Capture the cell that displays the provided text and extract its (X, Y) central coordinate. 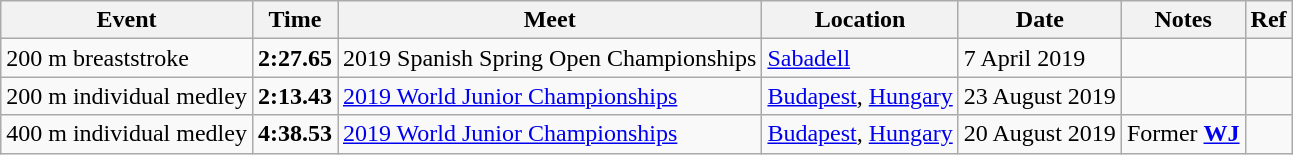
200 m individual medley (127, 96)
2019 Spanish Spring Open Championships (550, 58)
2:13.43 (294, 96)
20 August 2019 (1040, 134)
200 m breaststroke (127, 58)
Notes (1183, 20)
Location (860, 20)
2:27.65 (294, 58)
Meet (550, 20)
Event (127, 20)
Time (294, 20)
Ref (1268, 20)
Date (1040, 20)
23 August 2019 (1040, 96)
Former WJ (1183, 134)
400 m individual medley (127, 134)
4:38.53 (294, 134)
Sabadell (860, 58)
7 April 2019 (1040, 58)
